Identify which cell holds the provided text, then report its (X, Y) central coordinate. 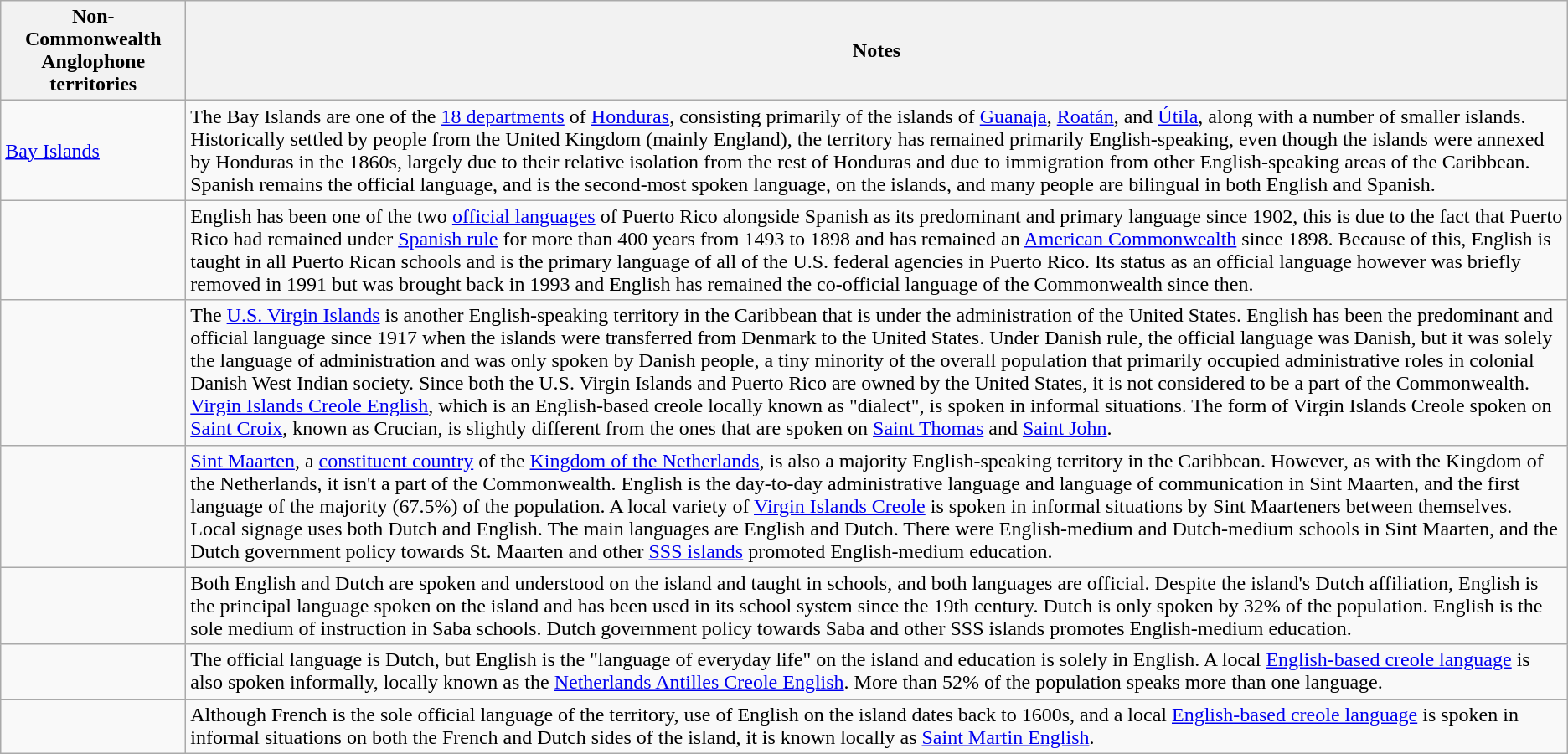
Bay Islands (94, 151)
Non-Commonwealth Anglophone territories (94, 50)
Notes (877, 50)
